Find where the given text appears and provide that cell's center as (X, Y) coordinate. 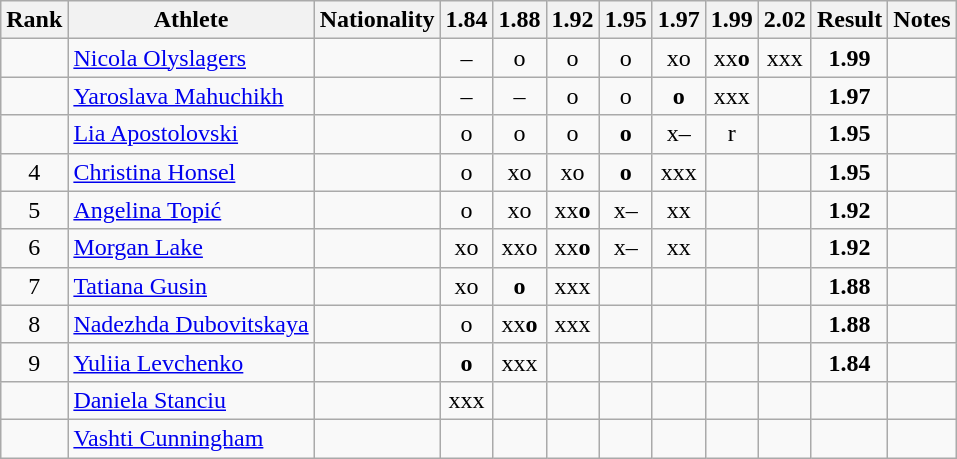
Yuliia Levchenko (191, 362)
Morgan Lake (191, 248)
Notes (922, 20)
Lia Apostolovski (191, 134)
9 (34, 362)
Nadezhda Dubovitskaya (191, 324)
Christina Honsel (191, 172)
Result (849, 20)
5 (34, 210)
2.02 (784, 20)
Nationality (377, 20)
r (732, 134)
Rank (34, 20)
Daniela Stanciu (191, 400)
Yaroslava Mahuchikh (191, 96)
Athlete (191, 20)
Tatiana Gusin (191, 286)
6 (34, 248)
4 (34, 172)
Angelina Topić (191, 210)
8 (34, 324)
Vashti Cunningham (191, 438)
7 (34, 286)
Nicola Olyslagers (191, 58)
